Provide the [x, y] coordinate of the cell's center where the given text is located.  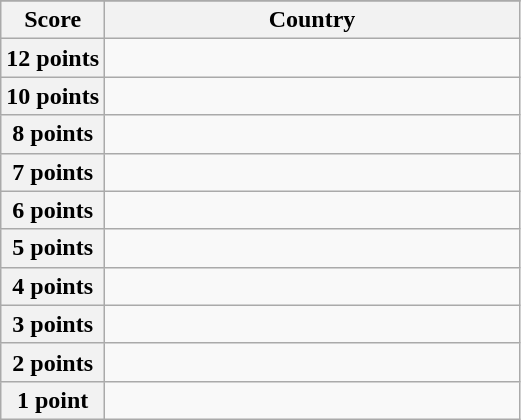
10 points [53, 96]
4 points [53, 286]
1 point [53, 400]
8 points [53, 134]
Score [53, 20]
Country [312, 20]
5 points [53, 248]
7 points [53, 172]
3 points [53, 324]
12 points [53, 58]
6 points [53, 210]
2 points [53, 362]
